Detect which cell encompasses the target text, then output its (X, Y) center coordinate. 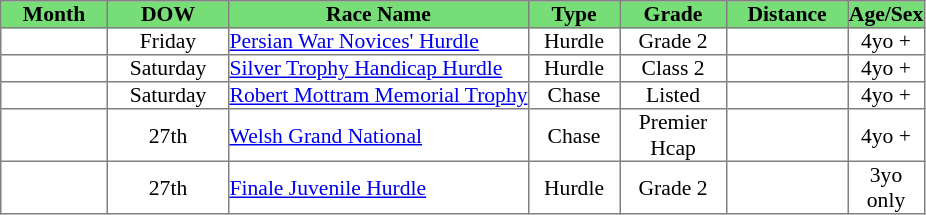
Persian War Novices' Hurdle (379, 42)
Silver Trophy Handicap Hurdle (379, 68)
DOW (168, 14)
Race Name (379, 14)
Type (574, 14)
Age/Sex (886, 14)
Listed (673, 96)
3yo only (886, 187)
Friday (168, 42)
Welsh Grand National (379, 135)
Premier Hcap (673, 135)
Finale Juvenile Hurdle (379, 187)
Distance (787, 14)
Robert Mottram Memorial Trophy (379, 96)
Class 2 (673, 68)
Grade (673, 14)
Month (54, 14)
